Find where the given text appears and provide that cell's center as (X, Y) coordinate. 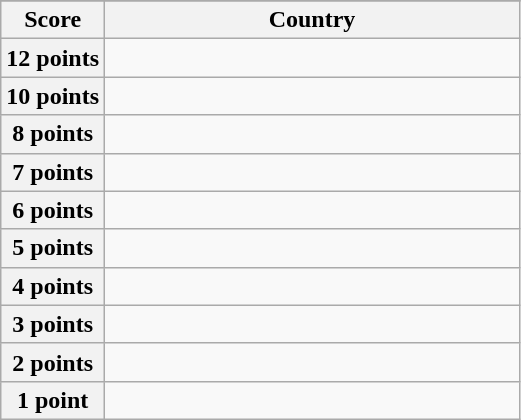
Country (312, 20)
12 points (53, 58)
8 points (53, 134)
6 points (53, 210)
3 points (53, 324)
1 point (53, 400)
2 points (53, 362)
7 points (53, 172)
5 points (53, 248)
10 points (53, 96)
4 points (53, 286)
Score (53, 20)
